For the text-containing cell, return its midpoint in (x, y) coordinate format. 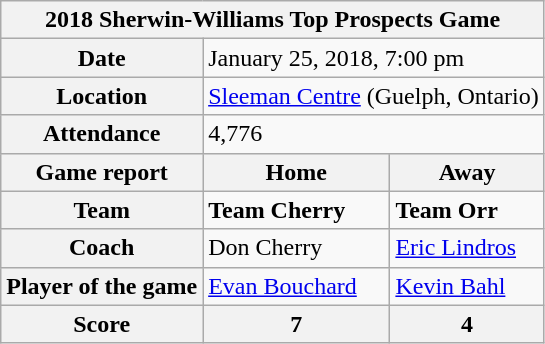
Score (102, 324)
4,776 (374, 134)
Player of the game (102, 286)
Date (102, 58)
Evan Bouchard (296, 286)
Coach (102, 248)
Sleeman Centre (Guelph, Ontario) (374, 96)
Kevin Bahl (467, 286)
Attendance (102, 134)
Home (296, 172)
Team Orr (467, 210)
7 (296, 324)
Team (102, 210)
Away (467, 172)
January 25, 2018, 7:00 pm (374, 58)
Location (102, 96)
2018 Sherwin-Williams Top Prospects Game (273, 20)
4 (467, 324)
Team Cherry (296, 210)
Game report (102, 172)
Eric Lindros (467, 248)
Don Cherry (296, 248)
